Return the (X, Y) coordinate for the center point of the cell that contains the specified text.  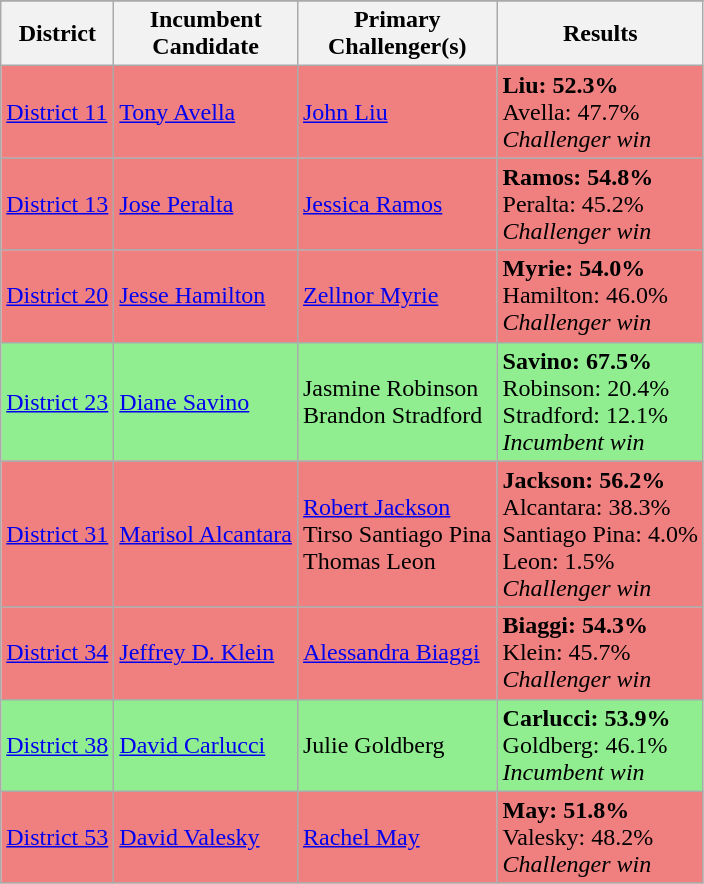
Zellnor Myrie (397, 296)
Savino: 67.5%Robinson: 20.4%Stradford: 12.1%Incumbent win (600, 402)
Myrie: 54.0%Hamilton: 46.0%Challenger win (600, 296)
Marisol Alcantara (206, 534)
Carlucci: 53.9%Goldberg: 46.1%Incumbent win (600, 745)
District 53 (58, 837)
David Valesky (206, 837)
District 20 (58, 296)
Jasmine RobinsonBrandon Stradford (397, 402)
Liu: 52.3%Avella: 47.7%Challenger win (600, 112)
Jesse Hamilton (206, 296)
Jessica Ramos (397, 204)
PrimaryChallenger(s) (397, 34)
District 23 (58, 402)
Jackson: 56.2%Alcantara: 38.3%Santiago Pina: 4.0%Leon: 1.5%Challenger win (600, 534)
Julie Goldberg (397, 745)
IncumbentCandidate (206, 34)
District 31 (58, 534)
District 34 (58, 653)
Robert JacksonTirso Santiago PinaThomas Leon (397, 534)
Diane Savino (206, 402)
District (58, 34)
May: 51.8%Valesky: 48.2%Challenger win (600, 837)
Alessandra Biaggi (397, 653)
Rachel May (397, 837)
Results (600, 34)
District 38 (58, 745)
District 11 (58, 112)
District 13 (58, 204)
Jose Peralta (206, 204)
Tony Avella (206, 112)
John Liu (397, 112)
Ramos: 54.8%Peralta: 45.2%Challenger win (600, 204)
David Carlucci (206, 745)
Jeffrey D. Klein (206, 653)
Biaggi: 54.3%Klein: 45.7%Challenger win (600, 653)
